From the cell containing the given text, extract its center point as [X, Y] coordinate. 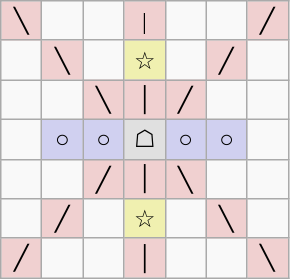
| [144, 21]
☖ [144, 139]
